Capture the cell that displays the provided text and extract its [X, Y] central coordinate. 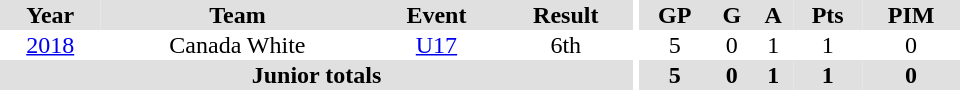
Canada White [237, 45]
U17 [436, 45]
G [732, 15]
2018 [50, 45]
Team [237, 15]
Pts [828, 15]
Year [50, 15]
Result [566, 15]
GP [675, 15]
6th [566, 45]
A [773, 15]
Event [436, 15]
Junior totals [316, 75]
PIM [911, 15]
